Capture the cell that displays the provided text and extract its [X, Y] central coordinate. 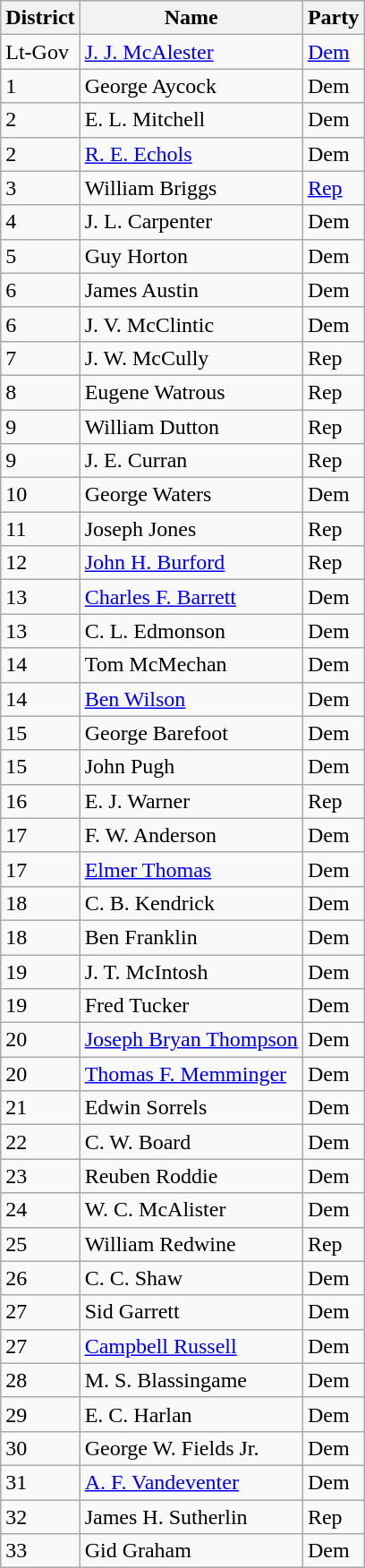
William Briggs [191, 188]
E. J. Warner [191, 801]
George Barefoot [191, 733]
R. E. Echols [191, 154]
J. L. Carpenter [191, 222]
26 [40, 1278]
11 [40, 529]
Thomas F. Memminger [191, 1074]
M. S. Blassingame [191, 1380]
7 [40, 358]
31 [40, 1482]
12 [40, 563]
Fred Tucker [191, 1006]
29 [40, 1414]
J. T. McIntosh [191, 971]
James H. Sutherlin [191, 1517]
Campbell Russell [191, 1346]
Tom McMechan [191, 665]
J. J. McAlester [191, 52]
J. V. McClintic [191, 324]
10 [40, 495]
John Pugh [191, 767]
5 [40, 256]
William Dutton [191, 427]
Charles F. Barrett [191, 597]
William Redwine [191, 1244]
James Austin [191, 290]
1 [40, 86]
George Waters [191, 495]
8 [40, 392]
Elmer Thomas [191, 869]
22 [40, 1142]
Guy Horton [191, 256]
Edwin Sorrels [191, 1108]
Ben Wilson [191, 699]
Ben Franklin [191, 937]
3 [40, 188]
George W. Fields Jr. [191, 1448]
Lt-Gov [40, 52]
16 [40, 801]
Reuben Roddie [191, 1176]
4 [40, 222]
District [40, 18]
C. C. Shaw [191, 1278]
George Aycock [191, 86]
28 [40, 1380]
21 [40, 1108]
C. B. Kendrick [191, 903]
Joseph Jones [191, 529]
W. C. McAlister [191, 1210]
F. W. Anderson [191, 835]
C. L. Edmonson [191, 631]
32 [40, 1517]
Gid Graham [191, 1551]
30 [40, 1448]
24 [40, 1210]
Party [333, 18]
Sid Garrett [191, 1312]
A. F. Vandeventer [191, 1482]
John H. Burford [191, 563]
25 [40, 1244]
Joseph Bryan Thompson [191, 1040]
Name [191, 18]
Eugene Watrous [191, 392]
E. L. Mitchell [191, 120]
33 [40, 1551]
C. W. Board [191, 1142]
23 [40, 1176]
J. E. Curran [191, 461]
E. C. Harlan [191, 1414]
J. W. McCully [191, 358]
